Output the (x, y) coordinate of the center of the cell containing the given text.  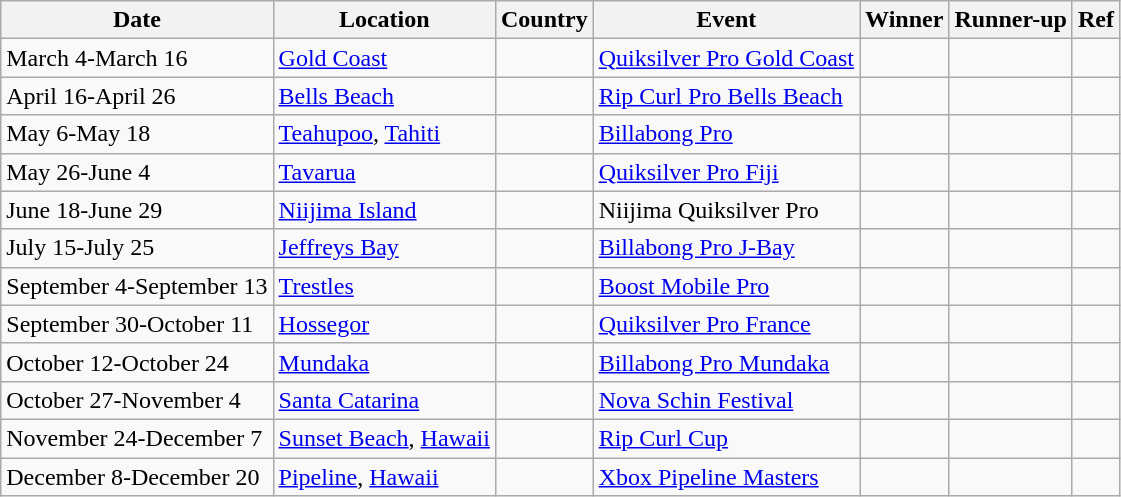
Country (544, 20)
Bells Beach (384, 96)
Gold Coast (384, 58)
Rip Curl Pro Bells Beach (726, 96)
Quiksilver Pro France (726, 324)
May 6-May 18 (137, 134)
December 8-December 20 (137, 477)
Event (726, 20)
September 4-September 13 (137, 286)
Niijima Island (384, 210)
April 16-April 26 (137, 96)
November 24-December 7 (137, 438)
Pipeline, Hawaii (384, 477)
Santa Catarina (384, 400)
Billabong Pro J-Bay (726, 248)
Xbox Pipeline Masters (726, 477)
June 18-June 29 (137, 210)
Tavarua (384, 172)
Winner (904, 20)
Trestles (384, 286)
Date (137, 20)
Quiksilver Pro Fiji (726, 172)
Nova Schin Festival (726, 400)
Boost Mobile Pro (726, 286)
Jeffreys Bay (384, 248)
Niijima Quiksilver Pro (726, 210)
Billabong Pro Mundaka (726, 362)
March 4-March 16 (137, 58)
October 12-October 24 (137, 362)
Sunset Beach, Hawaii (384, 438)
Quiksilver Pro Gold Coast (726, 58)
Mundaka (384, 362)
October 27-November 4 (137, 400)
Ref (1096, 20)
Rip Curl Cup (726, 438)
September 30-October 11 (137, 324)
Billabong Pro (726, 134)
Teahupoo, Tahiti (384, 134)
Hossegor (384, 324)
May 26-June 4 (137, 172)
Runner-up (1011, 20)
July 15-July 25 (137, 248)
Location (384, 20)
